Find where the given text appears and provide that cell's center as (x, y) coordinate. 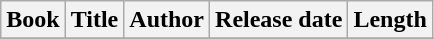
Book (33, 20)
Length (390, 20)
Release date (279, 20)
Author (167, 20)
Title (94, 20)
